Identify which cell holds the provided text, then report its (x, y) central coordinate. 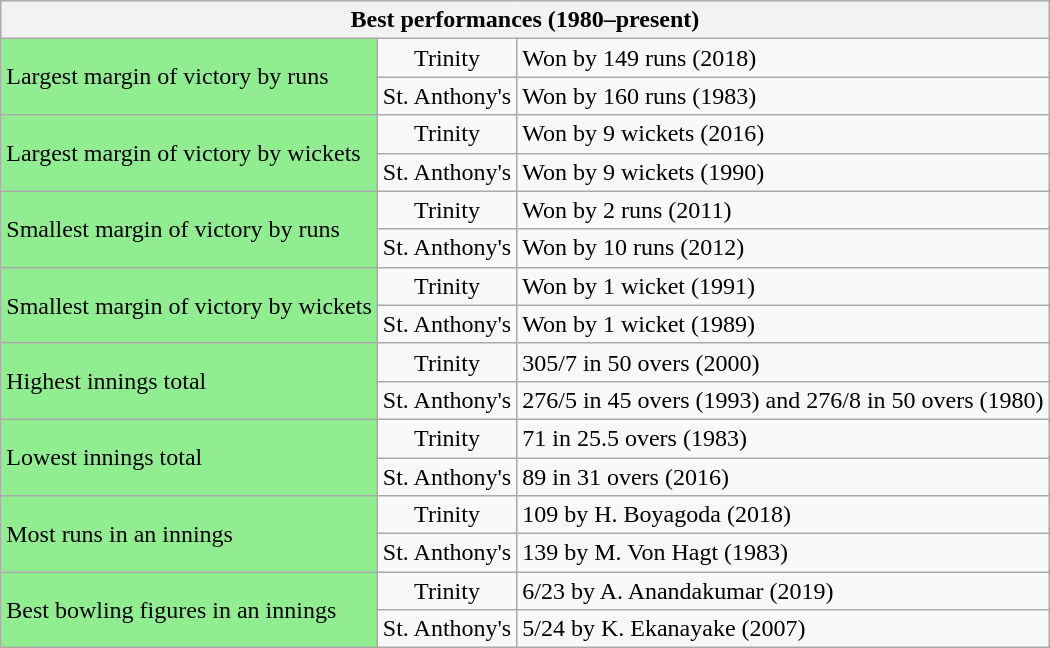
Best performances (1980–present) (525, 20)
Smallest margin of victory by wickets (190, 305)
Won by 10 runs (2012) (783, 248)
Won by 160 runs (1983) (783, 96)
Largest margin of victory by wickets (190, 153)
6/23 by A. Anandakumar (2019) (783, 591)
Highest innings total (190, 381)
Won by 9 wickets (1990) (783, 172)
109 by H. Boyagoda (2018) (783, 515)
Most runs in an innings (190, 534)
Smallest margin of victory by runs (190, 229)
71 in 25.5 overs (1983) (783, 438)
89 in 31 overs (2016) (783, 477)
Won by 9 wickets (2016) (783, 134)
276/5 in 45 overs (1993) and 276/8 in 50 overs (1980) (783, 400)
Won by 1 wicket (1989) (783, 324)
5/24 by K. Ekanayake (2007) (783, 629)
Best bowling figures in an innings (190, 610)
139 by M. Von Hagt (1983) (783, 553)
Won by 149 runs (2018) (783, 58)
Largest margin of victory by runs (190, 77)
Won by 2 runs (2011) (783, 210)
305/7 in 50 overs (2000) (783, 362)
Lowest innings total (190, 457)
Won by 1 wicket (1991) (783, 286)
